Locate the cell with the specified text and output its [x, y] center coordinate. 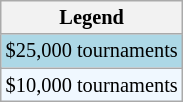
$25,000 tournaments [92, 51]
Legend [92, 17]
$10,000 tournaments [92, 85]
